Identify which cell holds the provided text, then report its [x, y] central coordinate. 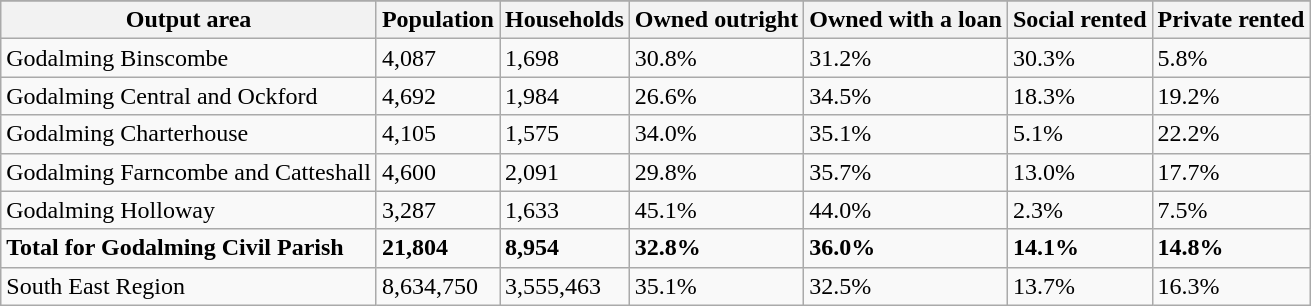
South East Region [189, 286]
44.0% [906, 210]
Social rented [1080, 20]
1,698 [565, 58]
1,633 [565, 210]
22.2% [1231, 134]
3,287 [438, 210]
Godalming Holloway [189, 210]
4,600 [438, 172]
32.8% [716, 248]
32.5% [906, 286]
Godalming Central and Ockford [189, 96]
13.0% [1080, 172]
35.7% [906, 172]
45.1% [716, 210]
Households [565, 20]
36.0% [906, 248]
4,087 [438, 58]
17.7% [1231, 172]
8,634,750 [438, 286]
18.3% [1080, 96]
31.2% [906, 58]
26.6% [716, 96]
5.1% [1080, 134]
34.5% [906, 96]
21,804 [438, 248]
4,692 [438, 96]
5.8% [1231, 58]
Total for Godalming Civil Parish [189, 248]
Owned outright [716, 20]
16.3% [1231, 286]
2,091 [565, 172]
30.3% [1080, 58]
34.0% [716, 134]
Godalming Farncombe and Catteshall [189, 172]
Godalming Charterhouse [189, 134]
7.5% [1231, 210]
4,105 [438, 134]
14.1% [1080, 248]
Population [438, 20]
29.8% [716, 172]
1,575 [565, 134]
Output area [189, 20]
1,984 [565, 96]
8,954 [565, 248]
30.8% [716, 58]
14.8% [1231, 248]
2.3% [1080, 210]
19.2% [1231, 96]
Godalming Binscombe [189, 58]
Private rented [1231, 20]
Owned with a loan [906, 20]
3,555,463 [565, 286]
13.7% [1080, 286]
